Find where the given text appears and provide that cell's center as [x, y] coordinate. 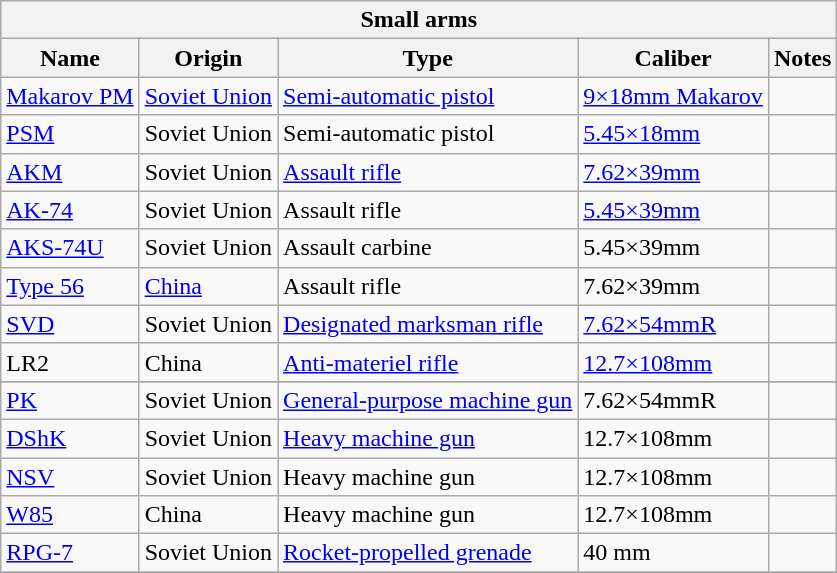
Makarov PM [70, 96]
40 mm [674, 553]
9×18mm Makarov [674, 96]
AKS-74U [70, 248]
AK-74 [70, 210]
RPG-7 [70, 553]
NSV [70, 477]
W85 [70, 515]
Type [428, 58]
Anti-materiel rifle [428, 362]
Designated marksman rifle [428, 324]
Notes [802, 58]
AKM [70, 172]
General-purpose machine gun [428, 400]
Name [70, 58]
DShK [70, 438]
Assault carbine [428, 248]
Origin [208, 58]
Caliber [674, 58]
LR2 [70, 362]
Rocket-propelled grenade [428, 553]
Small arms [419, 20]
SVD [70, 324]
PK [70, 400]
PSM [70, 134]
5.45×18mm [674, 134]
Type 56 [70, 286]
